Output the (x, y) coordinate of the center of the cell containing the given text.  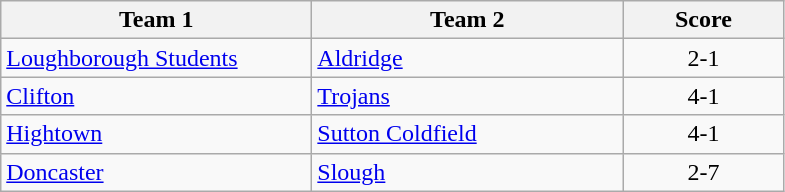
2-1 (704, 58)
Hightown (156, 134)
Slough (468, 172)
Team 2 (468, 20)
Sutton Coldfield (468, 134)
Clifton (156, 96)
Aldridge (468, 58)
Score (704, 20)
Trojans (468, 96)
Doncaster (156, 172)
Loughborough Students (156, 58)
Team 1 (156, 20)
2-7 (704, 172)
